Return the [X, Y] coordinate for the center point of the cell that contains the specified text.  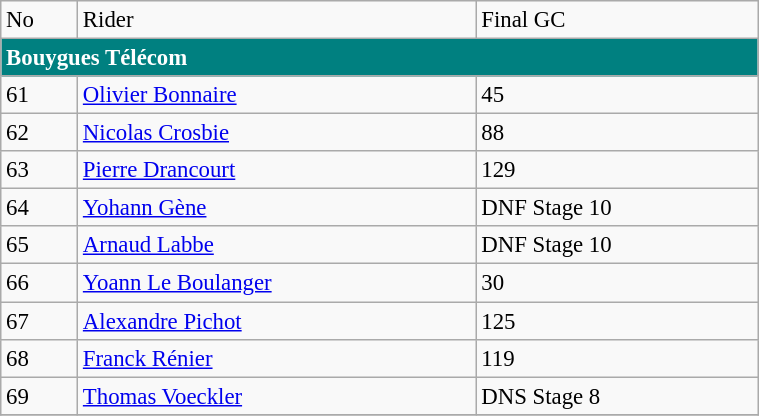
Final GC [617, 20]
65 [40, 245]
Pierre Drancourt [277, 170]
67 [40, 321]
30 [617, 283]
Yohann Gène [277, 208]
Bouygues Télécom [380, 58]
125 [617, 321]
66 [40, 283]
Thomas Voeckler [277, 396]
Rider [277, 20]
119 [617, 358]
88 [617, 133]
64 [40, 208]
61 [40, 95]
Alexandre Pichot [277, 321]
Olivier Bonnaire [277, 95]
Nicolas Crosbie [277, 133]
63 [40, 170]
Arnaud Labbe [277, 245]
Franck Rénier [277, 358]
Yoann Le Boulanger [277, 283]
45 [617, 95]
129 [617, 170]
69 [40, 396]
DNS Stage 8 [617, 396]
68 [40, 358]
No [40, 20]
62 [40, 133]
